Determine the (x, y) coordinate at the center of the cell enclosing the given text.  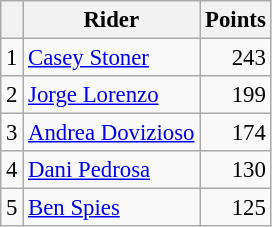
Rider (112, 20)
174 (236, 133)
Points (236, 20)
130 (236, 170)
Andrea Dovizioso (112, 133)
Ben Spies (112, 208)
2 (12, 95)
Jorge Lorenzo (112, 95)
5 (12, 208)
199 (236, 95)
1 (12, 58)
3 (12, 133)
125 (236, 208)
Dani Pedrosa (112, 170)
243 (236, 58)
Casey Stoner (112, 58)
4 (12, 170)
